From the cell containing the given text, extract its center point as (X, Y) coordinate. 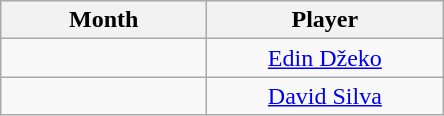
Edin Džeko (325, 58)
Month (104, 20)
David Silva (325, 96)
Player (325, 20)
